Extract the (X, Y) coordinate from the center of the cell holding the provided text.  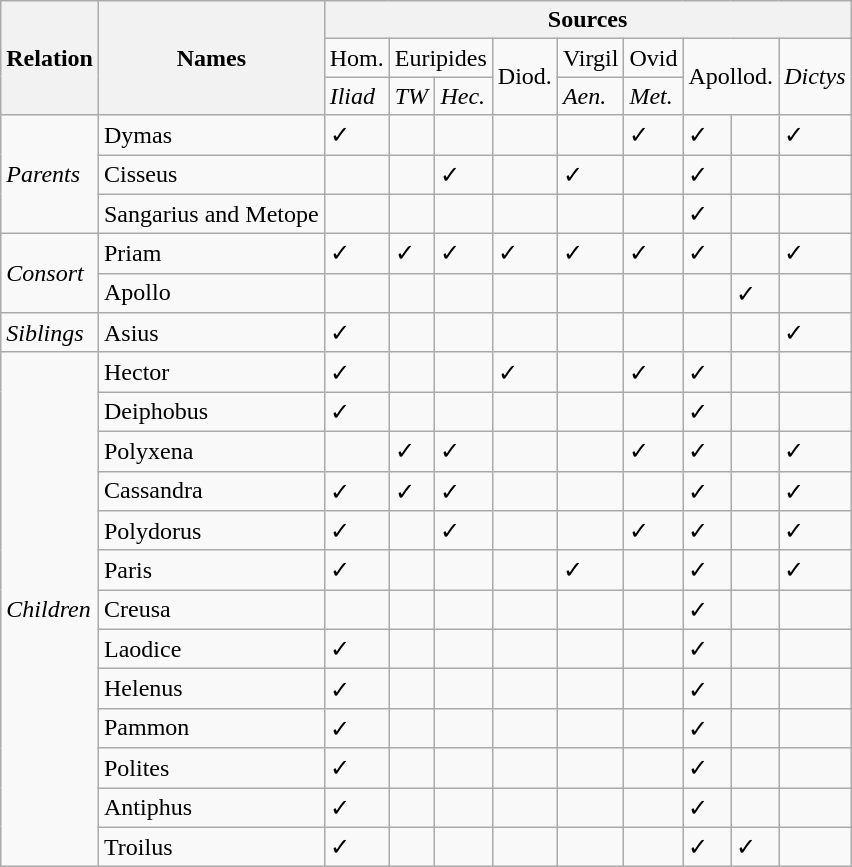
Troilus (211, 847)
Apollo (211, 293)
Helenus (211, 689)
Iliad (356, 96)
Consort (50, 274)
Euripides (440, 58)
Virgil (590, 58)
Priam (211, 254)
Polydorus (211, 531)
Ovid (654, 58)
Deiphobus (211, 412)
Hec. (464, 96)
Hector (211, 372)
Sources (588, 20)
Sangarius and Metope (211, 214)
Met. (654, 96)
Pammon (211, 728)
Diod. (524, 77)
Relation (50, 58)
Siblings (50, 333)
Cisseus (211, 174)
Names (211, 58)
Antiphus (211, 808)
Aen. (590, 96)
Paris (211, 570)
Asius (211, 333)
Creusa (211, 610)
Laodice (211, 649)
Children (50, 609)
Polyxena (211, 451)
Dymas (211, 135)
Cassandra (211, 491)
TW (412, 96)
Parents (50, 174)
Dictys (815, 77)
Hom. (356, 58)
Polites (211, 768)
Apollod. (731, 77)
